Detect which cell encompasses the target text, then output its [X, Y] center coordinate. 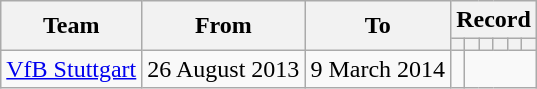
26 August 2013 [224, 69]
Team [72, 26]
Record [494, 20]
From [224, 26]
9 March 2014 [378, 69]
VfB Stuttgart [72, 69]
To [378, 26]
